Extract the [x, y] coordinate from the center of the cell holding the provided text.  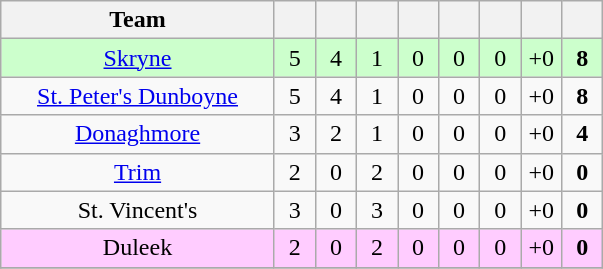
Trim [138, 172]
Duleek [138, 248]
St. Vincent's [138, 210]
St. Peter's Dunboyne [138, 96]
Skryne [138, 58]
Team [138, 20]
Donaghmore [138, 134]
